Return the (X, Y) coordinate for the center point of the cell that contains the specified text.  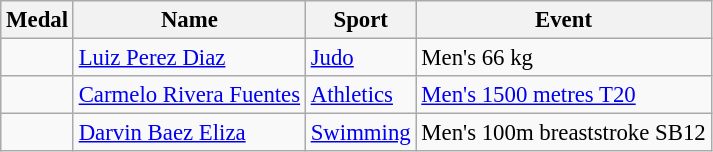
Event (564, 20)
Men's 1500 metres T20 (564, 95)
Sport (360, 20)
Darvin Baez Eliza (189, 133)
Swimming (360, 133)
Men's 66 kg (564, 58)
Carmelo Rivera Fuentes (189, 95)
Name (189, 20)
Athletics (360, 95)
Medal (38, 20)
Judo (360, 58)
Luiz Perez Diaz (189, 58)
Men's 100m breaststroke SB12 (564, 133)
